Scan for the cell matching the given text and deliver its (x, y) coordinate at center. 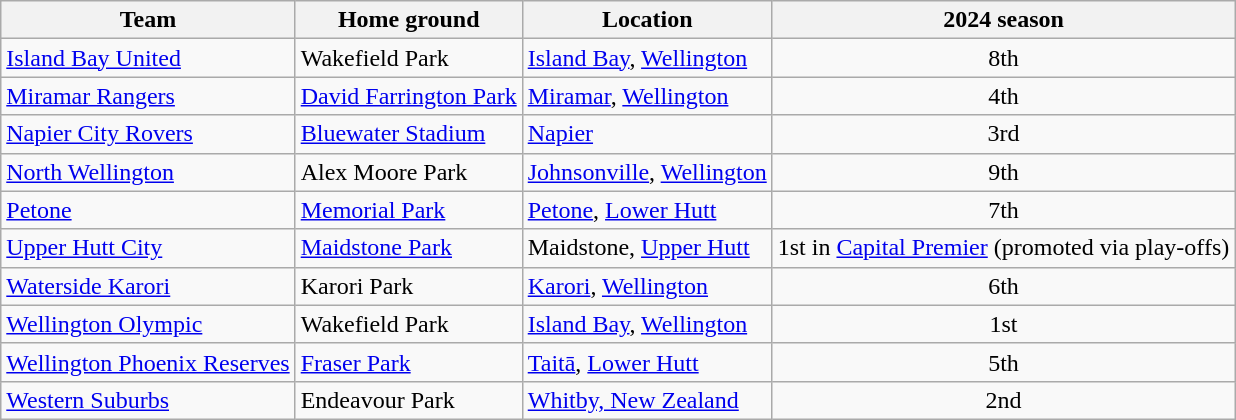
1st (1004, 324)
Karori Park (408, 286)
Alex Moore Park (408, 172)
Endeavour Park (408, 400)
7th (1004, 210)
Wellington Olympic (148, 324)
Taitā, Lower Hutt (647, 362)
Whitby, New Zealand (647, 400)
Western Suburbs (148, 400)
Miramar Rangers (148, 96)
Upper Hutt City (148, 248)
6th (1004, 286)
David Farrington Park (408, 96)
Waterside Karori (148, 286)
5th (1004, 362)
Maidstone Park (408, 248)
Memorial Park (408, 210)
Team (148, 20)
Island Bay United (148, 58)
4th (1004, 96)
Bluewater Stadium (408, 134)
8th (1004, 58)
North Wellington (148, 172)
Home ground (408, 20)
3rd (1004, 134)
2nd (1004, 400)
Petone (148, 210)
Johnsonville, Wellington (647, 172)
2024 season (1004, 20)
Wellington Phoenix Reserves (148, 362)
Petone, Lower Hutt (647, 210)
1st in Capital Premier (promoted via play-offs) (1004, 248)
Napier (647, 134)
Karori, Wellington (647, 286)
Fraser Park (408, 362)
Location (647, 20)
Miramar, Wellington (647, 96)
Maidstone, Upper Hutt (647, 248)
Napier City Rovers (148, 134)
9th (1004, 172)
